Detect which cell encompasses the target text, then output its [x, y] center coordinate. 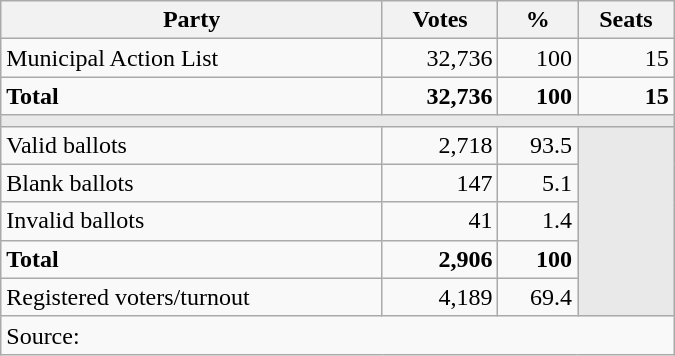
Valid ballots [192, 145]
Blank ballots [192, 183]
147 [440, 183]
2,906 [440, 259]
Source: [338, 335]
Party [192, 20]
69.4 [538, 297]
Invalid ballots [192, 221]
1.4 [538, 221]
Votes [440, 20]
Municipal Action List [192, 58]
2,718 [440, 145]
Seats [626, 20]
41 [440, 221]
% [538, 20]
5.1 [538, 183]
4,189 [440, 297]
93.5 [538, 145]
Registered voters/turnout [192, 297]
